Locate the cell with the specified text and output its [x, y] center coordinate. 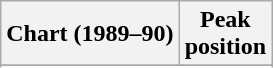
Peakposition [225, 34]
Chart (1989–90) [90, 34]
